For the text-containing cell, return its midpoint in (X, Y) coordinate format. 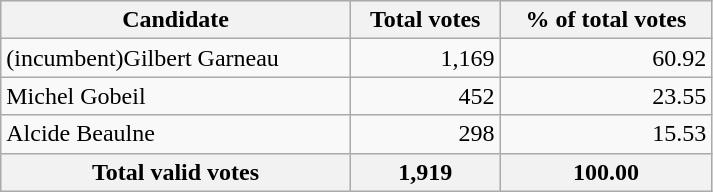
Total valid votes (176, 172)
Michel Gobeil (176, 96)
(incumbent)Gilbert Garneau (176, 58)
298 (425, 134)
15.53 (606, 134)
452 (425, 96)
1,919 (425, 172)
Total votes (425, 20)
100.00 (606, 172)
23.55 (606, 96)
1,169 (425, 58)
% of total votes (606, 20)
Alcide Beaulne (176, 134)
60.92 (606, 58)
Candidate (176, 20)
